Identify which cell holds the provided text, then report its [x, y] central coordinate. 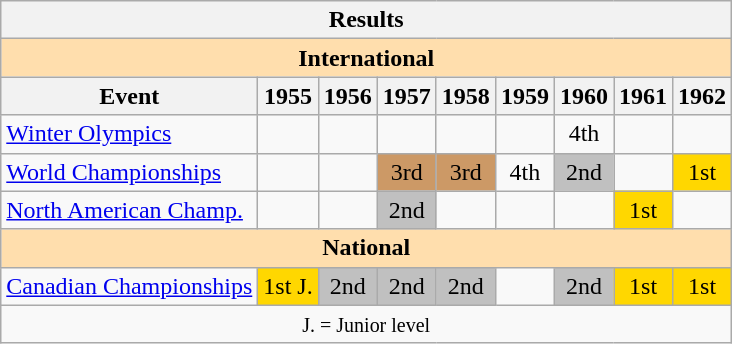
1962 [702, 96]
1955 [288, 96]
1956 [348, 96]
National [366, 248]
Results [366, 20]
Winter Olympics [130, 134]
Canadian Championships [130, 286]
J. = Junior level [366, 324]
1959 [524, 96]
1957 [406, 96]
1961 [644, 96]
Event [130, 96]
1960 [584, 96]
1st J. [288, 286]
International [366, 58]
World Championships [130, 172]
North American Champ. [130, 210]
1958 [466, 96]
